Output the (x, y) coordinate of the center of the cell containing the given text.  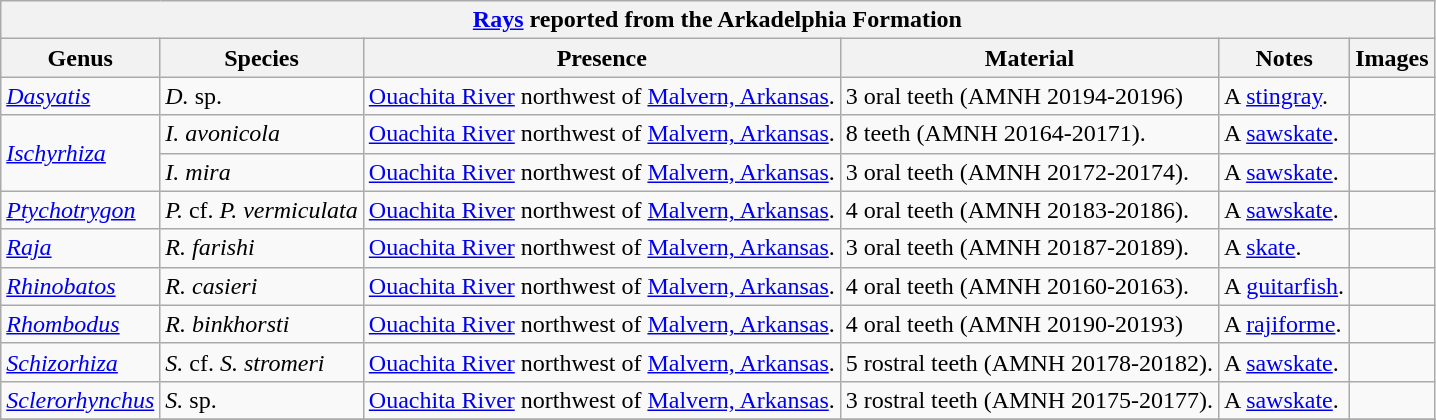
3 oral teeth (AMNH 20194-20196) (1029, 96)
I. avonicola (262, 134)
Notes (1284, 58)
S. sp. (262, 400)
Material (1029, 58)
4 oral teeth (AMNH 20160-20163). (1029, 286)
Sclerorhynchus (80, 400)
Images (1392, 58)
3 rostral teeth (AMNH 20175-20177). (1029, 400)
A guitarfish. (1284, 286)
P. cf. P. vermiculata (262, 210)
Dasyatis (80, 96)
Rays reported from the Arkadelphia Formation (718, 20)
I. mira (262, 172)
Schizorhiza (80, 362)
S. cf. S. stromeri (262, 362)
5 rostral teeth (AMNH 20178-20182). (1029, 362)
A rajiforme. (1284, 324)
A stingray. (1284, 96)
4 oral teeth (AMNH 20190-20193) (1029, 324)
3 oral teeth (AMNH 20172-20174). (1029, 172)
3 oral teeth (AMNH 20187-20189). (1029, 248)
D. sp. (262, 96)
4 oral teeth (AMNH 20183-20186). (1029, 210)
Species (262, 58)
Ptychotrygon (80, 210)
Raja (80, 248)
R. farishi (262, 248)
8 teeth (AMNH 20164-20171). (1029, 134)
R. binkhorsti (262, 324)
Rhinobatos (80, 286)
A skate. (1284, 248)
Ischyrhiza (80, 153)
Genus (80, 58)
R. casieri (262, 286)
Rhombodus (80, 324)
Presence (602, 58)
